Determine the (x, y) coordinate at the center of the cell enclosing the given text.  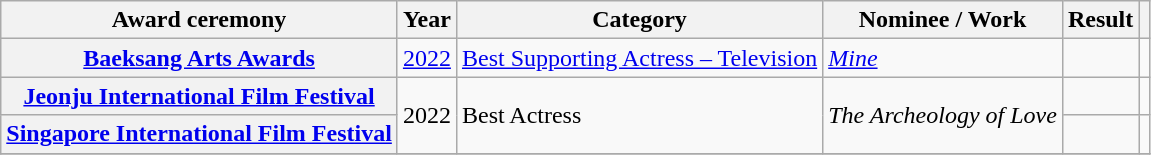
Category (639, 20)
Best Supporting Actress – Television (639, 58)
Award ceremony (200, 20)
Result (1100, 20)
Jeonju International Film Festival (200, 96)
The Archeology of Love (943, 115)
Year (426, 20)
Best Actress (639, 115)
Singapore International Film Festival (200, 134)
Baeksang Arts Awards (200, 58)
Mine (943, 58)
Nominee / Work (943, 20)
